Locate the cell with the specified text and output its [x, y] center coordinate. 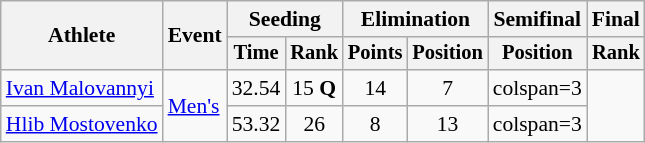
Ivan Malovannyi [82, 88]
53.32 [256, 124]
Event [195, 36]
Semifinal [538, 19]
7 [447, 88]
32.54 [256, 88]
14 [375, 88]
Points [375, 54]
Time [256, 54]
15 Q [314, 88]
26 [314, 124]
Seeding [285, 19]
Hlib Mostovenko [82, 124]
Athlete [82, 36]
Final [616, 19]
8 [375, 124]
Men's [195, 106]
Elimination [416, 19]
13 [447, 124]
